Locate the cell with the specified text and output its (x, y) center coordinate. 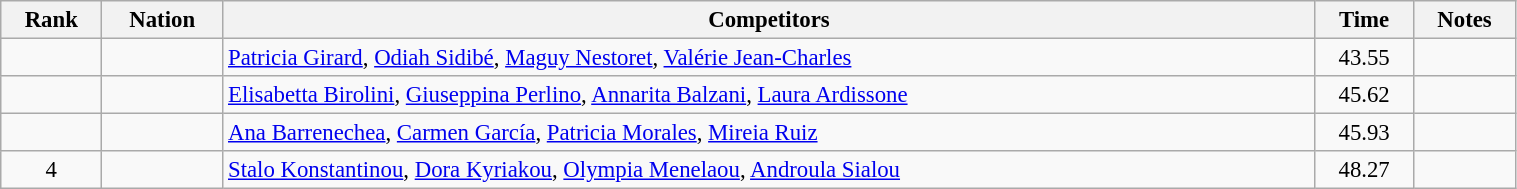
45.93 (1364, 133)
45.62 (1364, 95)
4 (52, 170)
48.27 (1364, 170)
Notes (1464, 20)
Ana Barrenechea, Carmen García, Patricia Morales, Mireia Ruiz (769, 133)
Rank (52, 20)
Stalo Konstantinou, Dora Kyriakou, Olympia Menelaou, Androula Sialou (769, 170)
Patricia Girard, Odiah Sidibé, Maguy Nestoret, Valérie Jean-Charles (769, 58)
Time (1364, 20)
Competitors (769, 20)
Nation (162, 20)
Elisabetta Birolini, Giuseppina Perlino, Annarita Balzani, Laura Ardissone (769, 95)
43.55 (1364, 58)
